Capture the cell that displays the provided text and extract its [x, y] central coordinate. 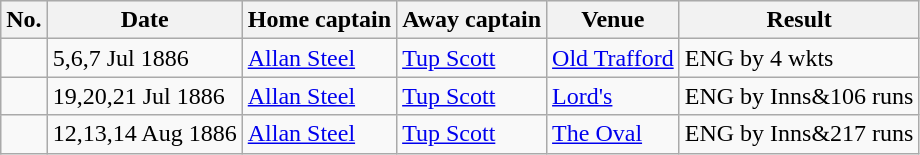
5,6,7 Jul 1886 [144, 58]
Result [799, 20]
The Oval [614, 134]
ENG by Inns&217 runs [799, 134]
ENG by Inns&106 runs [799, 96]
12,13,14 Aug 1886 [144, 134]
Old Trafford [614, 58]
Home captain [319, 20]
Venue [614, 20]
Date [144, 20]
No. [24, 20]
ENG by 4 wkts [799, 58]
19,20,21 Jul 1886 [144, 96]
Lord's [614, 96]
Away captain [472, 20]
